Return [x, y] of the center of cell containing provided text 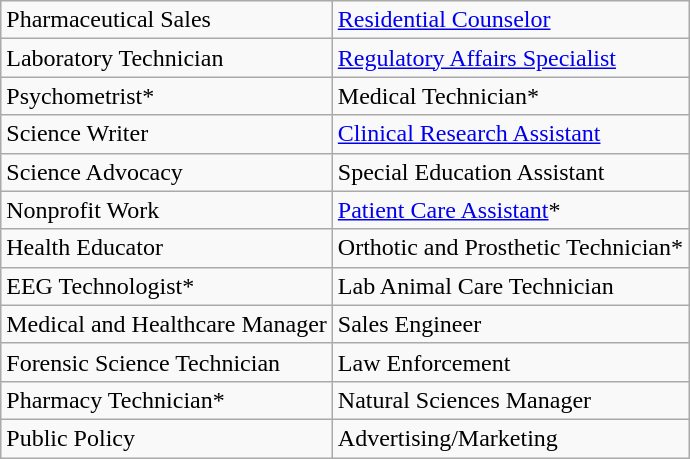
Pharmacy Technician* [167, 400]
Medical and Healthcare Manager [167, 324]
Health Educator [167, 248]
Psychometrist* [167, 96]
Law Enforcement [510, 362]
Orthotic and Prosthetic Technician* [510, 248]
Forensic Science Technician [167, 362]
Sales Engineer [510, 324]
Laboratory Technician [167, 58]
Natural Sciences Manager [510, 400]
EEG Technologist* [167, 286]
Regulatory Affairs Specialist [510, 58]
Clinical Research Assistant [510, 134]
Science Writer [167, 134]
Nonprofit Work [167, 210]
Science Advocacy [167, 172]
Patient Care Assistant* [510, 210]
Pharmaceutical Sales [167, 20]
Lab Animal Care Technician [510, 286]
Medical Technician* [510, 96]
Special Education Assistant [510, 172]
Advertising/Marketing [510, 438]
Public Policy [167, 438]
Residential Counselor [510, 20]
